Find where the given text appears and provide that cell's center as (X, Y) coordinate. 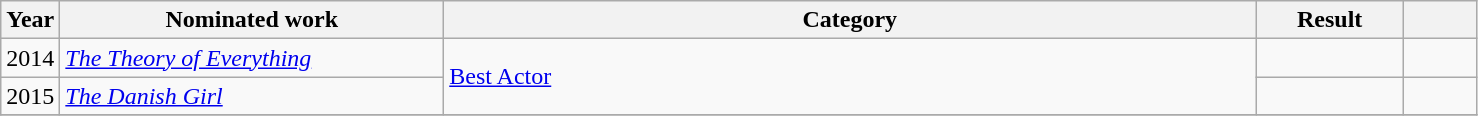
2014 (30, 58)
Year (30, 20)
Best Actor (850, 77)
The Theory of Everything (252, 58)
Category (850, 20)
Nominated work (252, 20)
2015 (30, 96)
The Danish Girl (252, 96)
Result (1330, 20)
